Capture the cell that displays the provided text and extract its [X, Y] central coordinate. 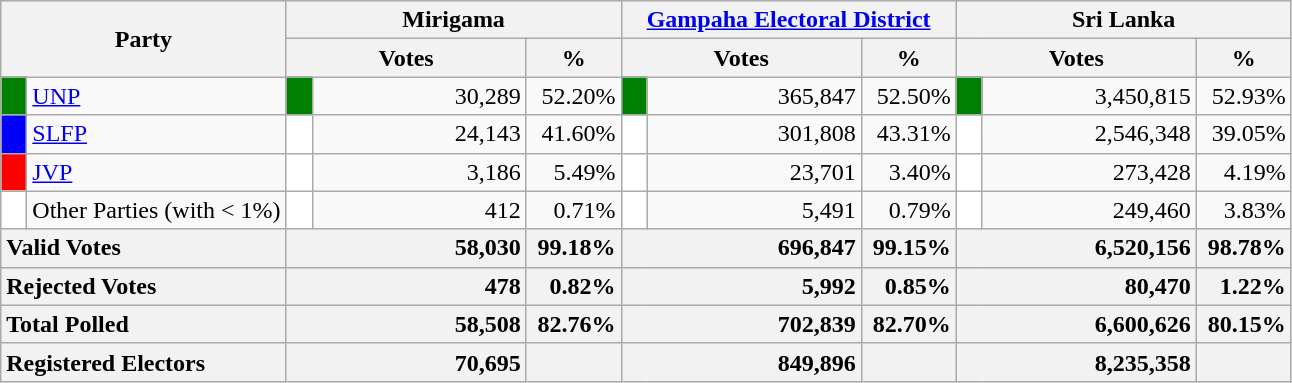
24,143 [419, 134]
39.05% [1244, 134]
58,030 [406, 248]
478 [406, 286]
3.40% [908, 172]
52.93% [1244, 96]
412 [419, 210]
99.15% [908, 248]
Party [144, 39]
2,546,348 [1089, 134]
696,847 [741, 248]
365,847 [754, 96]
3,186 [419, 172]
6,520,156 [1076, 248]
Mirigama [454, 20]
30,289 [419, 96]
1.22% [1244, 286]
3.83% [1244, 210]
5,491 [754, 210]
SLFP [156, 134]
23,701 [754, 172]
82.70% [908, 324]
Registered Electors [144, 362]
98.78% [1244, 248]
0.79% [908, 210]
249,460 [1089, 210]
Rejected Votes [144, 286]
UNP [156, 96]
JVP [156, 172]
80,470 [1076, 286]
273,428 [1089, 172]
5,992 [741, 286]
41.60% [574, 134]
Total Polled [144, 324]
70,695 [406, 362]
82.76% [574, 324]
Sri Lanka [1124, 20]
52.50% [908, 96]
58,508 [406, 324]
80.15% [1244, 324]
3,450,815 [1089, 96]
0.71% [574, 210]
301,808 [754, 134]
99.18% [574, 248]
5.49% [574, 172]
8,235,358 [1076, 362]
849,896 [741, 362]
Valid Votes [144, 248]
Gampaha Electoral District [788, 20]
4.19% [1244, 172]
0.82% [574, 286]
Other Parties (with < 1%) [156, 210]
52.20% [574, 96]
702,839 [741, 324]
43.31% [908, 134]
0.85% [908, 286]
6,600,626 [1076, 324]
